Find where the given text appears and provide that cell's center as (X, Y) coordinate. 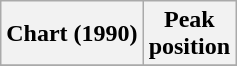
Peakposition (189, 34)
Chart (1990) (72, 34)
